Detect which cell encompasses the target text, then output its (x, y) center coordinate. 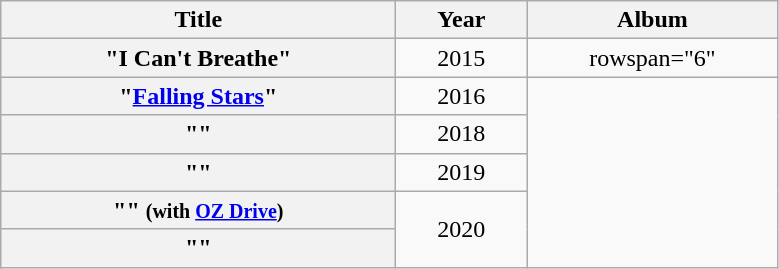
2016 (462, 96)
"I Can't Breathe" (198, 58)
rowspan="6" (652, 58)
2020 (462, 229)
Year (462, 20)
"Falling Stars" (198, 96)
2018 (462, 134)
"" (with OZ Drive) (198, 210)
2015 (462, 58)
Title (198, 20)
2019 (462, 172)
Album (652, 20)
